Return [X, Y] of the center of cell containing provided text 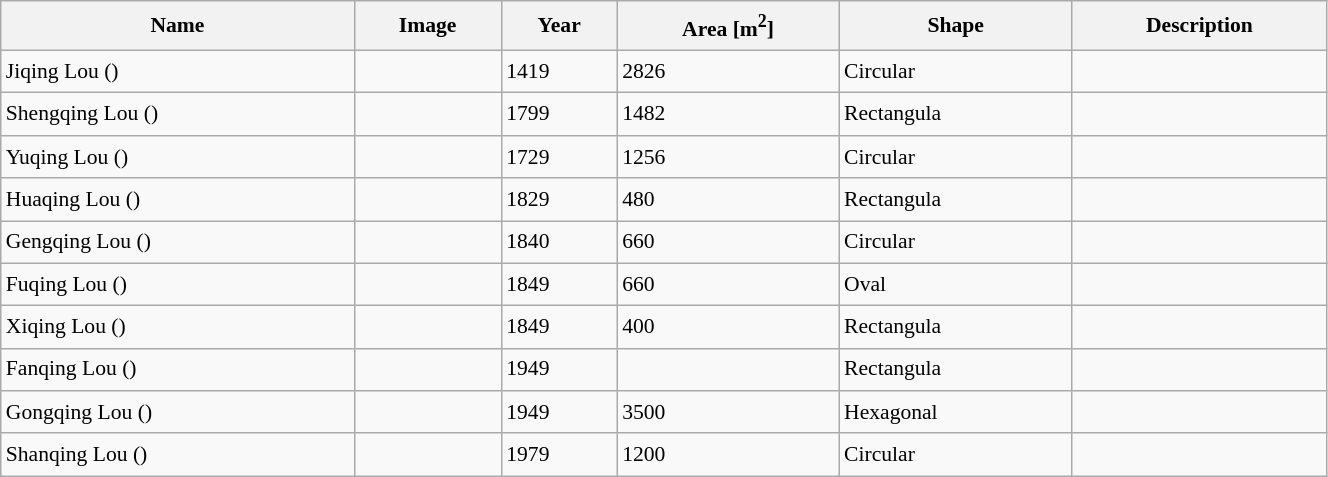
Gengqing Lou () [178, 242]
Shanqing Lou () [178, 454]
2826 [728, 72]
1979 [559, 454]
Fanqing Lou () [178, 370]
Jiqing Lou () [178, 72]
Xiqing Lou () [178, 328]
Shape [956, 26]
3500 [728, 412]
Description [1199, 26]
400 [728, 328]
480 [728, 200]
Shengqing Lou () [178, 114]
1840 [559, 242]
1799 [559, 114]
Oval [956, 284]
Fuqing Lou () [178, 284]
Name [178, 26]
1256 [728, 158]
1200 [728, 454]
Year [559, 26]
Gongqing Lou () [178, 412]
1729 [559, 158]
1829 [559, 200]
1482 [728, 114]
Yuqing Lou () [178, 158]
Area [m2] [728, 26]
1419 [559, 72]
Huaqing Lou () [178, 200]
Hexagonal [956, 412]
Image [428, 26]
